Provide the [X, Y] coordinate of the cell's center where the given text is located.  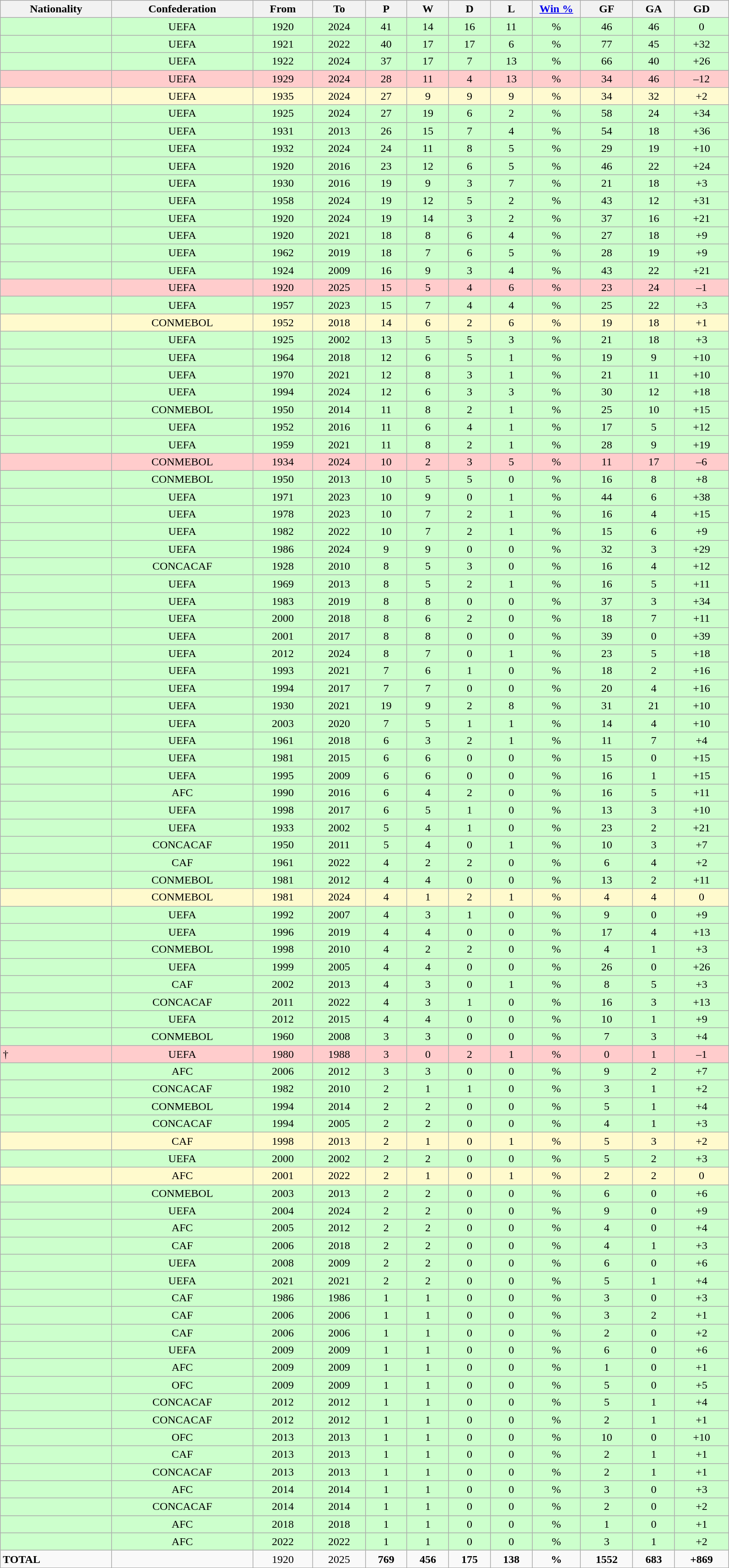
138 [512, 1559]
1932 [283, 148]
683 [653, 1559]
L [512, 9]
GD [702, 9]
77 [607, 44]
1552 [607, 1559]
1971 [283, 496]
+31 [702, 200]
31 [607, 706]
+29 [702, 549]
1929 [283, 79]
45 [653, 44]
1962 [283, 253]
1969 [283, 584]
30 [607, 392]
1993 [283, 671]
To [339, 9]
1922 [283, 61]
+24 [702, 166]
1931 [283, 131]
+5 [702, 1385]
D [470, 9]
GA [653, 9]
1934 [283, 462]
1996 [283, 932]
1964 [283, 357]
1988 [339, 1054]
1960 [283, 1036]
+36 [702, 131]
P [386, 9]
–12 [702, 79]
1980 [283, 1054]
GF [607, 9]
44 [607, 496]
1992 [283, 915]
29 [607, 148]
1995 [283, 776]
2004 [283, 1211]
1933 [283, 828]
Nationality [56, 9]
–6 [702, 462]
41 [386, 27]
20 [607, 688]
+8 [702, 479]
1970 [283, 375]
+38 [702, 496]
TOTAL [56, 1559]
+39 [702, 636]
66 [607, 61]
1983 [283, 601]
54 [607, 131]
Confederation [182, 9]
From [283, 9]
+19 [702, 444]
Win % [556, 9]
1935 [283, 96]
769 [386, 1559]
1921 [283, 44]
2020 [339, 723]
+32 [702, 44]
W [427, 9]
1959 [283, 444]
1924 [283, 270]
† [56, 1054]
1958 [283, 200]
456 [427, 1559]
2007 [339, 915]
1999 [283, 967]
1928 [283, 566]
39 [607, 636]
175 [470, 1559]
+869 [702, 1559]
1978 [283, 514]
1957 [283, 305]
58 [607, 113]
1990 [283, 793]
